Search for the cell housing the specified text and yield its (X, Y) center coordinate. 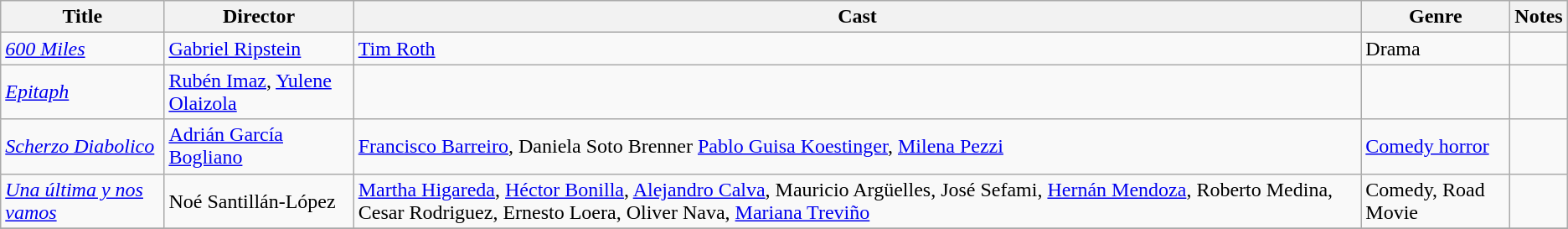
Comedy horror (1436, 146)
Tim Roth (858, 49)
Comedy, Road Movie (1436, 201)
Title (82, 17)
Rubén Imaz, Yulene Olaizola (259, 92)
Cast (858, 17)
Notes (1539, 17)
Una última y nos vamos (82, 201)
Francisco Barreiro, Daniela Soto Brenner Pablo Guisa Koestinger, Milena Pezzi (858, 146)
600 Miles (82, 49)
Noé Santillán-López (259, 201)
Director (259, 17)
Scherzo Diabolico (82, 146)
Drama (1436, 49)
Gabriel Ripstein (259, 49)
Adrián García Bogliano (259, 146)
Genre (1436, 17)
Epitaph (82, 92)
